Search for the cell housing the specified text and yield its [x, y] center coordinate. 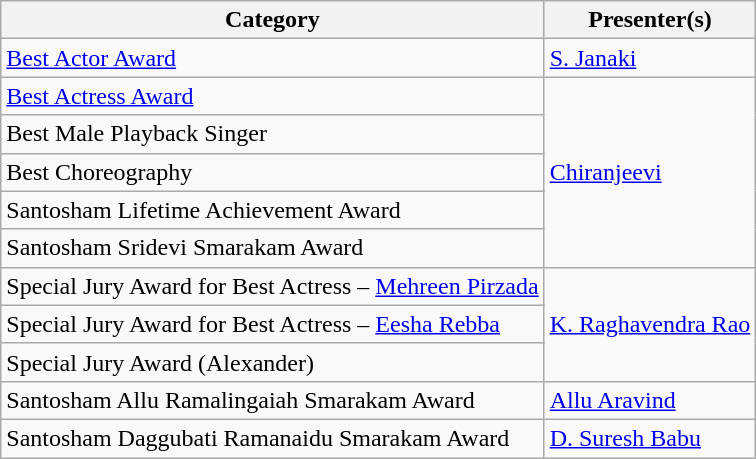
Best Choreography [272, 172]
D. Suresh Babu [650, 438]
Santosham Allu Ramalingaiah Smarakam Award [272, 400]
Best Male Playback Singer [272, 134]
Special Jury Award for Best Actress – Mehreen Pirzada [272, 286]
Santosham Lifetime Achievement Award [272, 210]
Santosham Sridevi Smarakam Award [272, 248]
Category [272, 20]
K. Raghavendra Rao [650, 324]
Allu Aravind [650, 400]
Presenter(s) [650, 20]
S. Janaki [650, 58]
Santosham Daggubati Ramanaidu Smarakam Award [272, 438]
Best Actress Award [272, 96]
Special Jury Award (Alexander) [272, 362]
Special Jury Award for Best Actress – Eesha Rebba [272, 324]
Best Actor Award [272, 58]
Chiranjeevi [650, 172]
